Find where the given text appears and provide that cell's center as (x, y) coordinate. 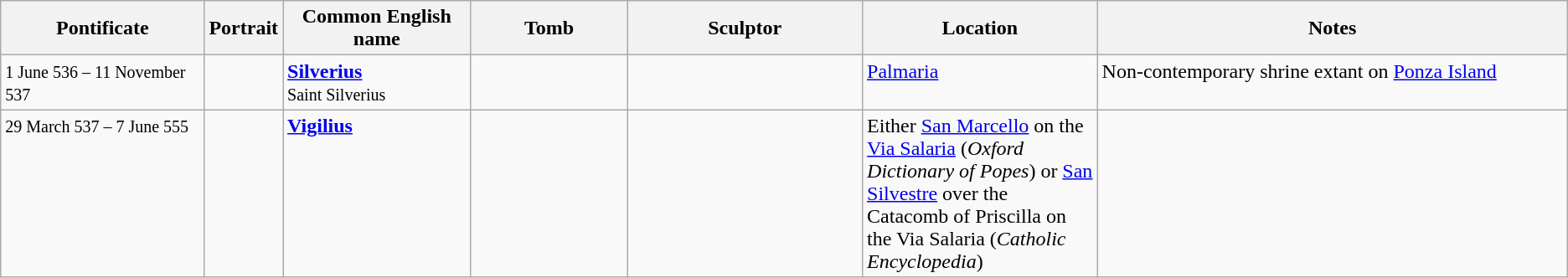
Portrait (244, 28)
Common English name (377, 28)
Location (980, 28)
SilveriusSaint Silverius (377, 82)
Sculptor (745, 28)
Tomb (549, 28)
Non-contemporary shrine extant on Ponza Island (1332, 82)
Palmaria (980, 82)
29 March 537 – 7 June 555 (102, 193)
Notes (1332, 28)
Vigilius (377, 193)
Pontificate (102, 28)
1 June 536 – 11 November 537 (102, 82)
